From the cell containing the given text, extract its center point as [x, y] coordinate. 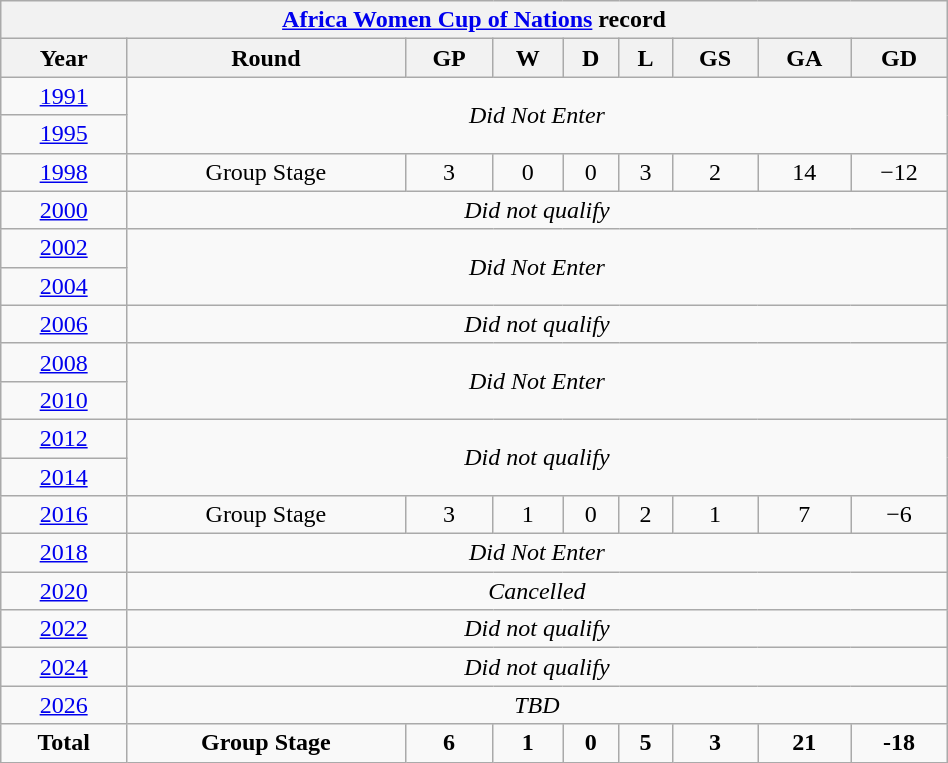
−12 [899, 172]
2022 [64, 629]
GD [899, 58]
2006 [64, 324]
2010 [64, 400]
Total [64, 743]
1991 [64, 96]
14 [804, 172]
2026 [64, 705]
2014 [64, 477]
2018 [64, 553]
2020 [64, 591]
7 [804, 515]
2004 [64, 286]
2002 [64, 248]
GS [714, 58]
2016 [64, 515]
GP [449, 58]
Africa Women Cup of Nations record [474, 20]
5 [646, 743]
GA [804, 58]
1995 [64, 134]
D [591, 58]
21 [804, 743]
-18 [899, 743]
2000 [64, 210]
1998 [64, 172]
L [646, 58]
2008 [64, 362]
W [528, 58]
Round [266, 58]
2012 [64, 438]
2024 [64, 667]
−6 [899, 515]
TBD [538, 705]
Cancelled [538, 591]
Year [64, 58]
6 [449, 743]
